Search for the cell housing the specified text and yield its (X, Y) center coordinate. 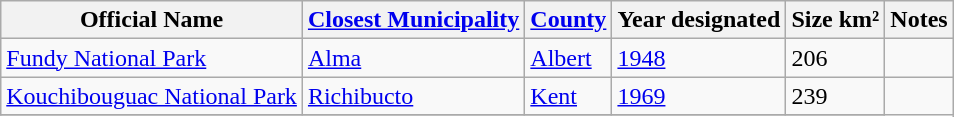
Albert (568, 58)
Alma (413, 58)
Official Name (152, 20)
Kouchibouguac National Park (152, 96)
Fundy National Park (152, 58)
Year designated (699, 20)
1948 (699, 58)
Closest Municipality (413, 20)
1969 (699, 96)
Richibucto (413, 96)
County (568, 20)
Notes (919, 20)
Kent (568, 96)
206 (836, 58)
Size km² (836, 20)
239 (836, 96)
